Extract the (x, y) coordinate from the center of the cell holding the provided text.  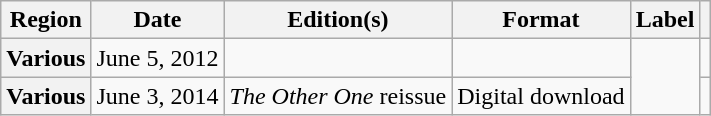
Digital download (541, 96)
Date (158, 20)
June 5, 2012 (158, 58)
Format (541, 20)
The Other One reissue (338, 96)
Label (665, 20)
Region (46, 20)
June 3, 2014 (158, 96)
Edition(s) (338, 20)
